Detect which cell encompasses the target text, then output its [X, Y] center coordinate. 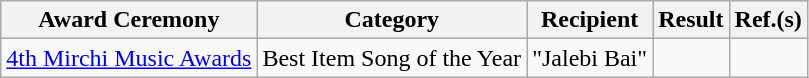
Best Item Song of the Year [392, 58]
Ref.(s) [768, 20]
Recipient [590, 20]
Result [691, 20]
"Jalebi Bai" [590, 58]
Category [392, 20]
Award Ceremony [129, 20]
4th Mirchi Music Awards [129, 58]
